Locate the cell with the specified text and output its (x, y) center coordinate. 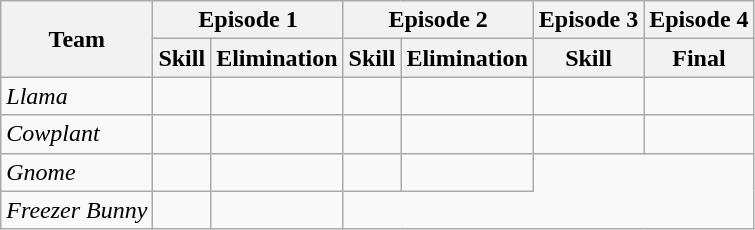
Cowplant (77, 134)
Episode 1 (248, 20)
Freezer Bunny (77, 210)
Episode 2 (438, 20)
Gnome (77, 172)
Final (699, 58)
Episode 4 (699, 20)
Episode 3 (588, 20)
Team (77, 39)
Llama (77, 96)
